Identify which cell holds the provided text, then report its (X, Y) central coordinate. 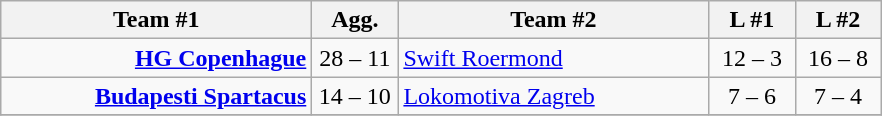
HG Copenhague (156, 58)
L #2 (838, 20)
Lokomotiva Zagreb (554, 96)
Agg. (355, 20)
28 – 11 (355, 58)
Budapesti Spartacus (156, 96)
7 – 6 (752, 96)
16 – 8 (838, 58)
14 – 10 (355, 96)
Team #1 (156, 20)
Team #2 (554, 20)
Swift Roermond (554, 58)
12 – 3 (752, 58)
7 – 4 (838, 96)
L #1 (752, 20)
